For the text-containing cell, return its midpoint in [x, y] coordinate format. 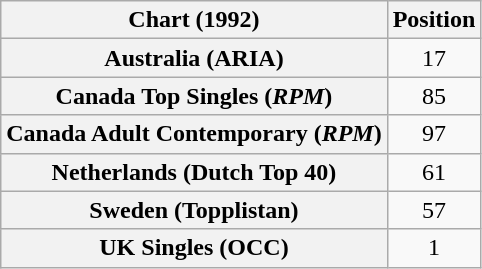
85 [434, 96]
1 [434, 248]
Australia (ARIA) [194, 58]
17 [434, 58]
Canada Adult Contemporary (RPM) [194, 134]
97 [434, 134]
Chart (1992) [194, 20]
Canada Top Singles (RPM) [194, 96]
57 [434, 210]
Netherlands (Dutch Top 40) [194, 172]
61 [434, 172]
Position [434, 20]
UK Singles (OCC) [194, 248]
Sweden (Topplistan) [194, 210]
